Locate the cell with the specified text and output its (x, y) center coordinate. 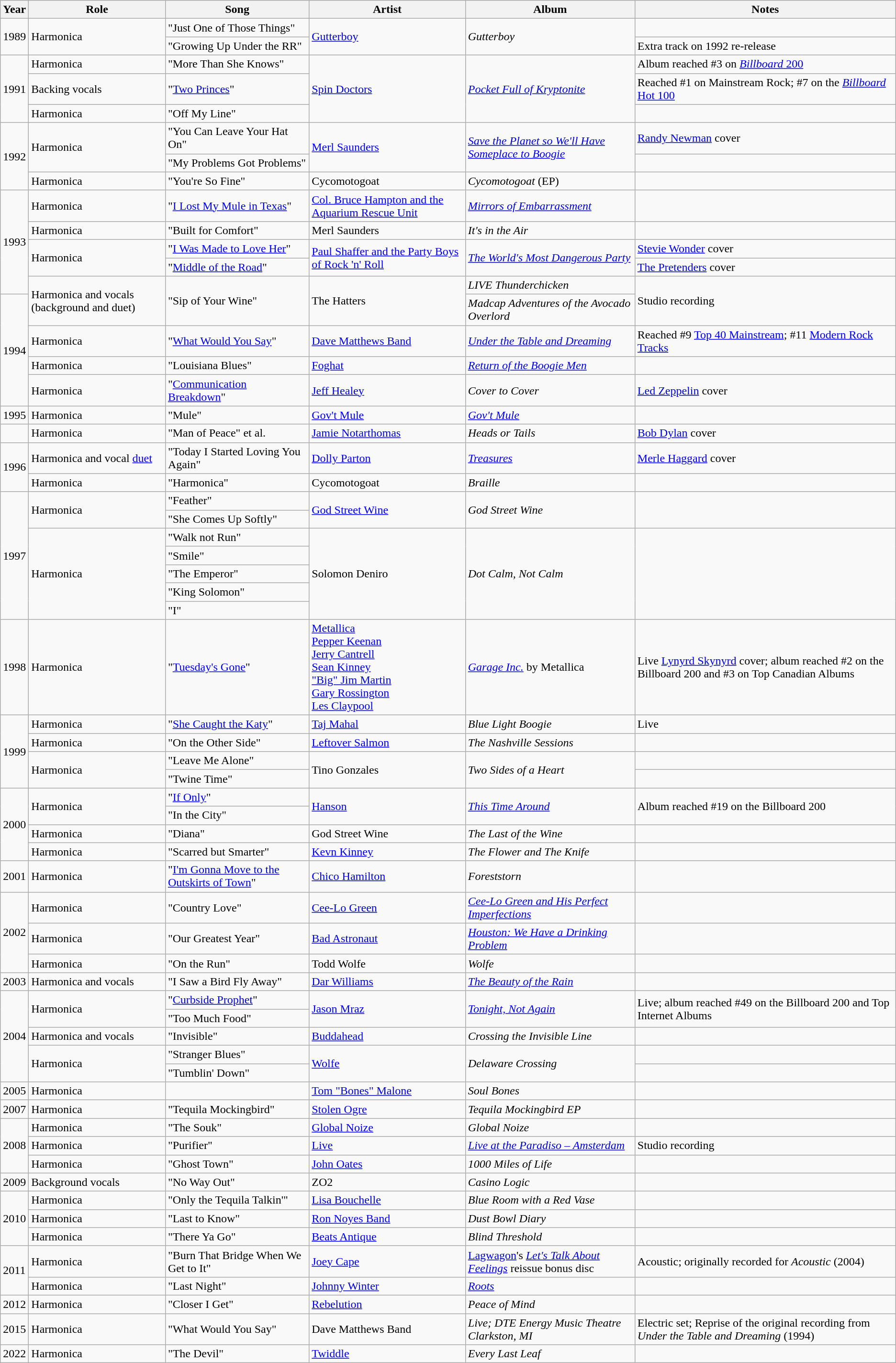
Tonight, Not Again (550, 1009)
Delaware Crossing (550, 1064)
Roots (550, 1286)
Merle Haggard cover (765, 458)
"You Can Leave Your Hat On" (237, 138)
"King Solomon" (237, 592)
Dar Williams (388, 981)
2010 (14, 1218)
Crossing the Invisible Line (550, 1036)
2022 (14, 1354)
Kevn Kinney (388, 852)
Notes (765, 10)
2002 (14, 932)
Save the Planet so We'll Have Someplace to Boogie (550, 147)
Extra track on 1992 re-release (765, 46)
"The Souk" (237, 1127)
Cover to Cover (550, 391)
"Our Greatest Year" (237, 938)
1994 (14, 350)
"She Caught the Katy" (237, 724)
Ron Noyes Band (388, 1218)
Rebelution (388, 1304)
1992 (14, 156)
Return of the Boogie Men (550, 366)
Garage Inc. by Metallica (550, 667)
The Flower and The Knife (550, 852)
Lisa Bouchelle (388, 1200)
"My Problems Got Problems" (237, 163)
"I Was Made to Love Her" (237, 248)
Madcap Adventures of the Avocado Overlord (550, 310)
Foreststorn (550, 876)
"Built for Comfort" (237, 230)
2012 (14, 1304)
Led Zeppelin cover (765, 391)
Solomon Deniro (388, 574)
Mirrors of Embarrassment (550, 206)
"On the Run" (237, 963)
The Beauty of the Rain (550, 981)
2009 (14, 1182)
"If Only" (237, 797)
MetallicaPepper KeenanJerry CantrellSean Kinney"Big" Jim MartinGary RossingtonLes Claypool (388, 667)
Foghat (388, 366)
Dolly Parton (388, 458)
The Nashville Sessions (550, 743)
"The Emperor" (237, 574)
Treasures (550, 458)
This Time Around (550, 806)
"Sip of Your Wine" (237, 301)
"Communication Breakdown" (237, 391)
Bob Dylan cover (765, 433)
"Two Princes" (237, 89)
Harmonica and vocal duet (97, 458)
Jason Mraz (388, 1009)
"Invisible" (237, 1036)
Peace of Mind (550, 1304)
"Today I Started Loving You Again" (237, 458)
2015 (14, 1329)
"I Lost My Mule in Texas" (237, 206)
1993 (14, 242)
The Pretenders cover (765, 267)
"There Ya Go" (237, 1237)
"Leave Me Alone" (237, 761)
Year (14, 10)
Casino Logic (550, 1182)
Randy Newman cover (765, 138)
The World's Most Dangerous Party (550, 258)
Cycomotogoat (EP) (550, 181)
Beats Antique (388, 1237)
"Last Night" (237, 1286)
Album (550, 10)
"Smile" (237, 555)
Album reached #19 on the Billboard 200 (765, 806)
"I Saw a Bird Fly Away" (237, 981)
John Oates (388, 1164)
Reached #9 Top 40 Mainstream; #11 Modern Rock Tracks (765, 341)
1991 (14, 89)
2008 (14, 1146)
Cee-Lo Green and His Perfect Imperfections (550, 908)
2001 (14, 876)
"I'm Gonna Move to the Outskirts of Town" (237, 876)
Reached #1 on Mainstream Rock; #7 on the Billboard Hot 100 (765, 89)
Buddahead (388, 1036)
Soul Bones (550, 1091)
Live; DTE Energy Music Theatre Clarkston, MI (550, 1329)
2000 (14, 824)
"Country Love" (237, 908)
Taj Mahal (388, 724)
"Tumblin' Down" (237, 1073)
1999 (14, 752)
"Growing Up Under the RR" (237, 46)
Stevie Wonder cover (765, 248)
2003 (14, 981)
Spin Doctors (388, 89)
"Diana" (237, 834)
Blue Room with a Red Vase (550, 1200)
Braille (550, 483)
Joey Cape (388, 1261)
"Man of Peace" et al. (237, 433)
Every Last Leaf (550, 1354)
"The Devil" (237, 1354)
The Hatters (388, 301)
Live; album reached #49 on the Billboard 200 and Top Internet Albums (765, 1009)
Paul Shaffer and the Party Boys of Rock 'n' Roll (388, 258)
"Louisiana Blues" (237, 366)
Live Lynyrd Skynyrd cover; album reached #2 on the Billboard 200 and #3 on Top Canadian Albums (765, 667)
Song (237, 10)
2005 (14, 1091)
"On the Other Side" (237, 743)
"Twine Time" (237, 779)
Stolen Ogre (388, 1109)
Col. Bruce Hampton and the Aquarium Rescue Unit (388, 206)
"More Than She Knows" (237, 64)
"Off My Line" (237, 113)
Cee-Lo Green (388, 908)
Bad Astronaut (388, 938)
Blue Light Boogie (550, 724)
1989 (14, 37)
"Only the Tequila Talkin'" (237, 1200)
Chico Hamilton (388, 876)
Electric set; Reprise of the original recording from Under the Table and Dreaming (1994) (765, 1329)
Artist (388, 10)
Backing vocals (97, 89)
1998 (14, 667)
Twiddle (388, 1354)
"Just One of Those Things" (237, 28)
Album reached #3 on Billboard 200 (765, 64)
"Burn That Bridge When We Get to It" (237, 1261)
Jamie Notarthomas (388, 433)
Two Sides of a Heart (550, 770)
"Middle of the Road" (237, 267)
1995 (14, 415)
"Stranger Blues" (237, 1055)
"In the City" (237, 815)
"Closer I Get" (237, 1304)
The Last of the Wine (550, 834)
Harmonica and vocals (background and duet) (97, 301)
"Harmonica" (237, 483)
Heads or Tails (550, 433)
"Too Much Food" (237, 1018)
Tequila Mockingbird EP (550, 1109)
"Feather" (237, 501)
Lagwagon's Let's Talk About Feelings reissue bonus disc (550, 1261)
Todd Wolfe (388, 963)
Pocket Full of Kryptonite (550, 89)
2004 (14, 1036)
Dot Calm, Not Calm (550, 574)
Under the Table and Dreaming (550, 341)
Tino Gonzales (388, 770)
2007 (14, 1109)
Live at the Paradiso – Amsterdam (550, 1146)
"Tuesday's Gone" (237, 667)
"I" (237, 610)
1997 (14, 555)
Background vocals (97, 1182)
Hanson (388, 806)
Acoustic; originally recorded for Acoustic (2004) (765, 1261)
"You're So Fine" (237, 181)
"Last to Know" (237, 1218)
It's in the Air (550, 230)
"She Comes Up Softly" (237, 519)
Role (97, 10)
LIVE Thunderchicken (550, 285)
Jeff Healey (388, 391)
Tom "Bones" Malone (388, 1091)
"Tequila Mockingbird" (237, 1109)
ZO2 (388, 1182)
"Ghost Town" (237, 1164)
Houston: We Have a Drinking Problem (550, 938)
"Walk not Run" (237, 537)
1000 Miles of Life (550, 1164)
"Mule" (237, 415)
Leftover Salmon (388, 743)
"Curbside Prophet" (237, 1000)
Blind Threshold (550, 1237)
"Scarred but Smarter" (237, 852)
"No Way Out" (237, 1182)
Dust Bowl Diary (550, 1218)
1996 (14, 467)
"Purifier" (237, 1146)
2011 (14, 1271)
Johnny Winter (388, 1286)
